Scan for the cell matching the given text and deliver its (X, Y) coordinate at center. 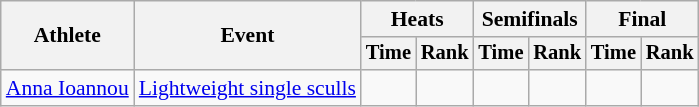
Lightweight single sculls (248, 88)
Anna Ioannou (68, 88)
Heats (417, 19)
Event (248, 36)
Athlete (68, 36)
Semifinals (529, 19)
Final (642, 19)
